Output the (X, Y) coordinate of the center of the cell containing the given text.  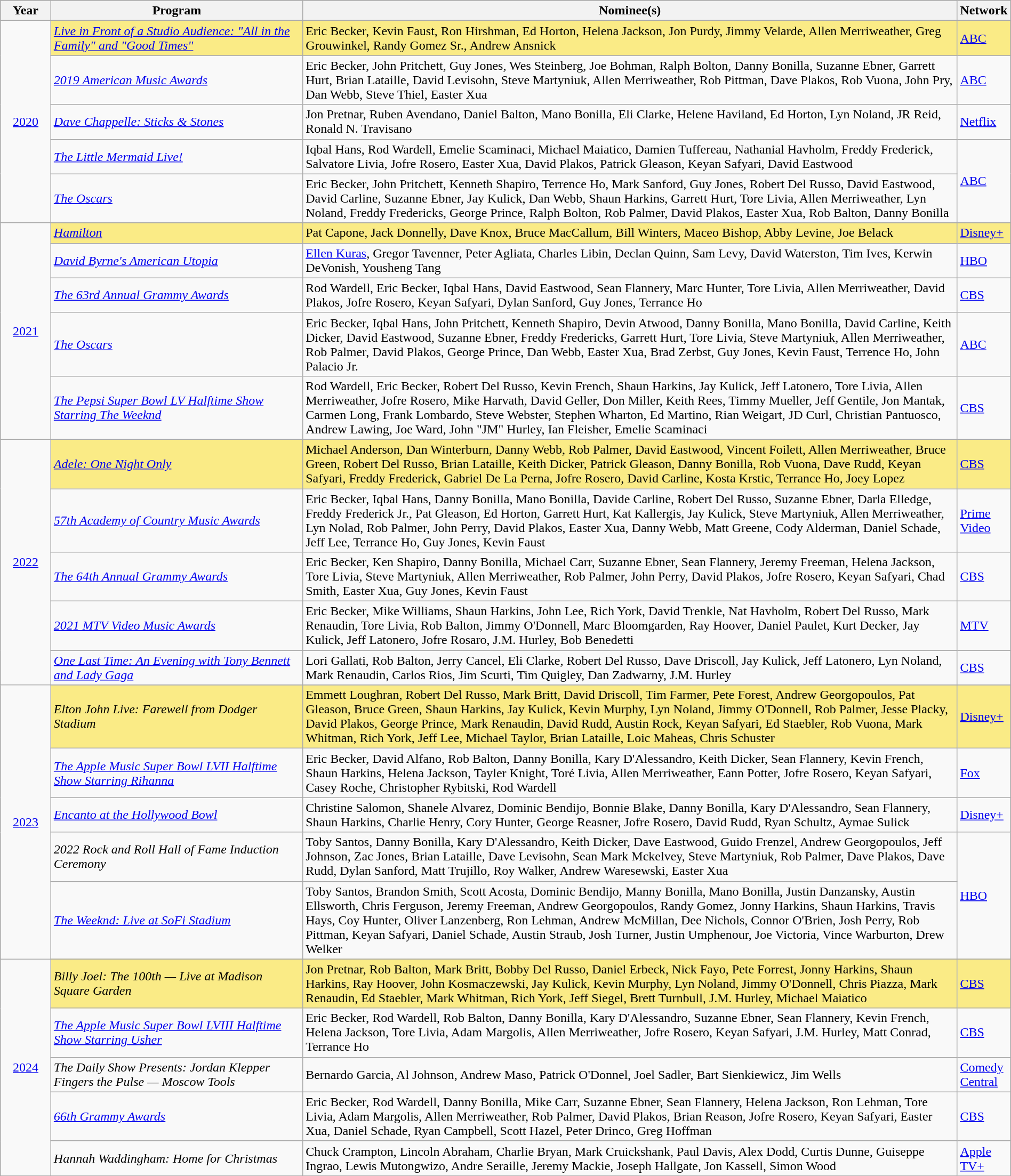
Elton John Live: Farewell from Dodger Stadium (176, 716)
Netflix (984, 122)
Hannah Waddingham: Home for Christmas (176, 1158)
The Pepsi Super Bowl LV Halftime Show Starring The Weeknd (176, 407)
2023 (26, 822)
2019 American Music Awards (176, 80)
Network (984, 11)
2024 (26, 1067)
Prime Video (984, 520)
2021 (26, 331)
66th Grammy Awards (176, 1116)
Ellen Kuras, Gregor Tavenner, Peter Agliata, Charles Libin, Declan Quinn, Sam Levy, David Waterston, Tim Ives, Kerwin DeVonish, Yousheng Tang (630, 260)
David Byrne's American Utopia (176, 260)
Jon Pretnar, Ruben Avendano, Daniel Balton, Mano Bonilla, Eli Clarke, Helene Haviland, Ed Horton, Lyn Noland, JR Reid, Ronald N. Travisano (630, 122)
One Last Time: An Evening with Tony Bennett and Lady Gaga (176, 667)
Bernardo Garcia, Al Johnson, Andrew Maso, Patrick O'Donnel, Joel Sadler, Bart Sienkiewicz, Jim Wells (630, 1075)
The Weeknd: Live at SoFi Stadium (176, 920)
The Apple Music Super Bowl LVIII Halftime Show Starring Usher (176, 1033)
Program (176, 11)
The Little Mermaid Live! (176, 157)
57th Academy of Country Music Awards (176, 520)
2022 (26, 562)
The 63rd Annual Grammy Awards (176, 295)
Pat Capone, Jack Donnelly, Dave Knox, Bruce MacCallum, Bill Winters, Maceo Bishop, Abby Levine, Joe Belack (630, 233)
Hamilton (176, 233)
Year (26, 11)
Fox (984, 773)
2020 (26, 122)
The Apple Music Super Bowl LVII Halftime Show Starring Rihanna (176, 773)
Apple TV+ (984, 1158)
2022 Rock and Roll Hall of Fame Induction Ceremony (176, 857)
Encanto at the Hollywood Bowl (176, 815)
Comedy Central (984, 1075)
The Daily Show Presents: Jordan Klepper Fingers the Pulse — Moscow Tools (176, 1075)
Nominee(s) (630, 11)
Live in Front of a Studio Audience: "All in the Family" and "Good Times" (176, 38)
The 64th Annual Grammy Awards (176, 577)
Adele: One Night Only (176, 464)
Dave Chappelle: Sticks & Stones (176, 122)
2021 MTV Video Music Awards (176, 626)
MTV (984, 626)
Billy Joel: The 100th — Live at Madison Square Garden (176, 984)
